Find where the given text appears and provide that cell's center as [x, y] coordinate. 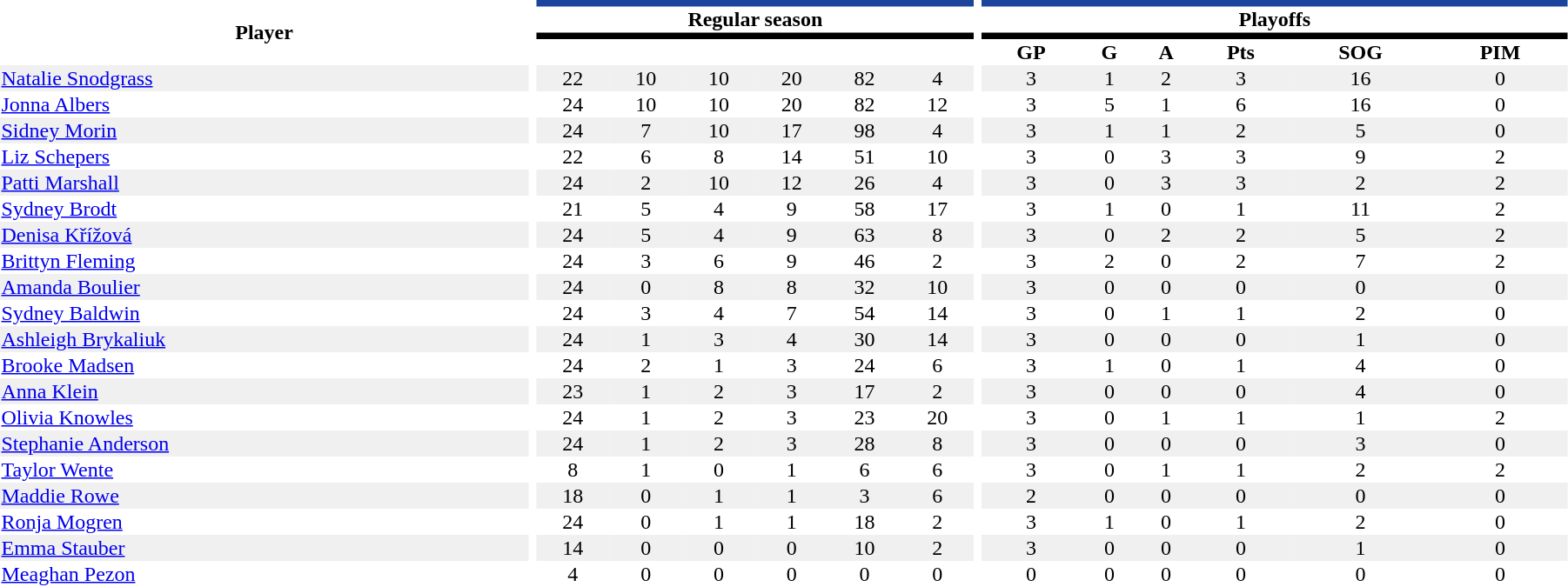
21 [573, 209]
Taylor Wente [265, 470]
Olivia Knowles [265, 417]
GP [1032, 52]
Sydney Brodt [265, 209]
PIM [1500, 52]
Player [265, 33]
Natalie Snodgrass [265, 78]
Liz Schepers [265, 157]
11 [1361, 209]
Sidney Morin [265, 130]
G [1109, 52]
Amanda Boulier [265, 287]
98 [865, 130]
Ashleigh Brykaliuk [265, 339]
30 [865, 339]
51 [865, 157]
Playoffs [1276, 19]
Denisa Křížová [265, 235]
Regular season [755, 19]
32 [865, 287]
46 [865, 261]
Brittyn Fleming [265, 261]
SOG [1361, 52]
A [1166, 52]
Brooke Madsen [265, 365]
Sydney Baldwin [265, 313]
Jonna Albers [265, 104]
28 [865, 444]
63 [865, 235]
Patti Marshall [265, 183]
Maddie Rowe [265, 496]
Pts [1241, 52]
Anna Klein [265, 391]
Ronja Mogren [265, 522]
Stephanie Anderson [265, 444]
Meaghan Pezon [265, 574]
54 [865, 313]
26 [865, 183]
Emma Stauber [265, 548]
58 [865, 209]
